Pinpoint the cell where the given text exists, returning its [X, Y] midpoint coordinate. 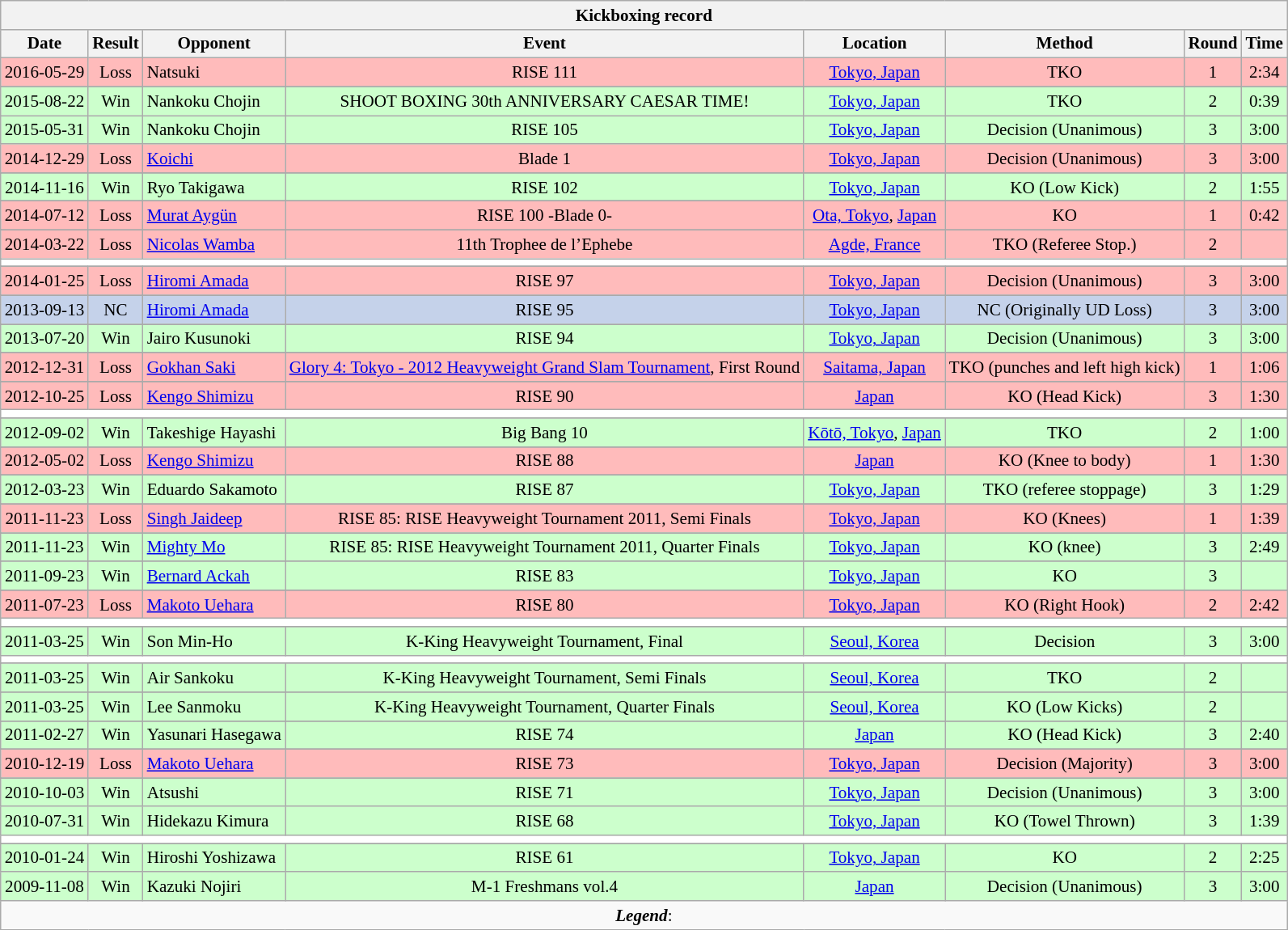
NC [115, 309]
Decision [1065, 640]
Decision (Majority) [1065, 763]
Gokhan Saki [214, 367]
NC (Originally UD Loss) [1065, 309]
K-King Heavyweight Tournament, Semi Finals [545, 678]
Method [1065, 44]
Singh Jaideep [214, 518]
Air Sankoku [214, 678]
Ota, Tokyo, Japan [875, 215]
RISE 90 [545, 395]
Opponent [214, 44]
2012-12-31 [44, 367]
Hiroshi Yoshizawa [214, 857]
RISE 80 [545, 603]
Saitama, Japan [875, 367]
2014-07-12 [44, 215]
2015-08-22 [44, 100]
RISE 73 [545, 763]
Jairo Kusunoki [214, 338]
Glory 4: Tokyo - 2012 Heavyweight Grand Slam Tournament, First Round [545, 367]
RISE 87 [545, 490]
Result [115, 44]
2012-09-02 [44, 432]
2013-09-13 [44, 309]
KO (Right Hook) [1065, 603]
2014-03-22 [44, 244]
TKO (referee stoppage) [1065, 490]
Time [1264, 44]
Takeshige Hayashi [214, 432]
Eduardo Sakamoto [214, 490]
Ryo Takigawa [214, 186]
RISE 88 [545, 461]
2011-09-23 [44, 576]
11th Trophee de l’Ephebe [545, 244]
2014-12-29 [44, 159]
Yasunari Hasegawa [214, 734]
Koichi [214, 159]
Legend: [644, 915]
Big Bang 10 [545, 432]
Son Min-Ho [214, 640]
RISE 83 [545, 576]
2010-12-19 [44, 763]
1:55 [1264, 186]
Location [875, 44]
Event [545, 44]
TKO (Referee Stop.) [1065, 244]
RISE 97 [545, 281]
KO (Knee to body) [1065, 461]
2010-10-03 [44, 793]
Round [1213, 44]
2012-05-02 [44, 461]
0:42 [1264, 215]
Kickboxing record [644, 15]
RISE 95 [545, 309]
Bernard Ackah [214, 576]
Natsuki [214, 73]
RISE 85: RISE Heavyweight Tournament 2011, Semi Finals [545, 518]
0:39 [1264, 100]
KO (Low Kicks) [1065, 707]
RISE 61 [545, 857]
2010-07-31 [44, 820]
RISE 94 [545, 338]
2012-03-23 [44, 490]
RISE 68 [545, 820]
KO (knee) [1065, 547]
2013-07-20 [44, 338]
Nicolas Wamba [214, 244]
2:40 [1264, 734]
2011-07-23 [44, 603]
1:29 [1264, 490]
RISE 100 -Blade 0- [545, 215]
2012-10-25 [44, 395]
2010-01-24 [44, 857]
Lee Sanmoku [214, 707]
Date [44, 44]
2015-05-31 [44, 129]
RISE 102 [545, 186]
RISE 105 [545, 129]
M-1 Freshmans vol.4 [545, 886]
Atsushi [214, 793]
RISE 74 [545, 734]
Agde, France [875, 244]
2016-05-29 [44, 73]
KO (Knees) [1065, 518]
RISE 111 [545, 73]
1:06 [1264, 367]
2:49 [1264, 547]
SHOOT BOXING 30th ANNIVERSARY CAESAR TIME! [545, 100]
TKO (punches and left high kick) [1065, 367]
Kazuki Nojiri [214, 886]
2011-02-27 [44, 734]
2014-01-25 [44, 281]
Mighty Mo [214, 547]
2:25 [1264, 857]
KO (Low Kick) [1065, 186]
Murat Aygün [214, 215]
2:42 [1264, 603]
K-King Heavyweight Tournament, Final [545, 640]
RISE 71 [545, 793]
Blade 1 [545, 159]
2014-11-16 [44, 186]
2009-11-08 [44, 886]
Kōtō, Tokyo, Japan [875, 432]
2:34 [1264, 73]
RISE 85: RISE Heavyweight Tournament 2011, Quarter Finals [545, 547]
K-King Heavyweight Tournament, Quarter Finals [545, 707]
Hidekazu Kimura [214, 820]
1:00 [1264, 432]
KO (Towel Thrown) [1065, 820]
